Search for the cell housing the specified text and yield its [X, Y] center coordinate. 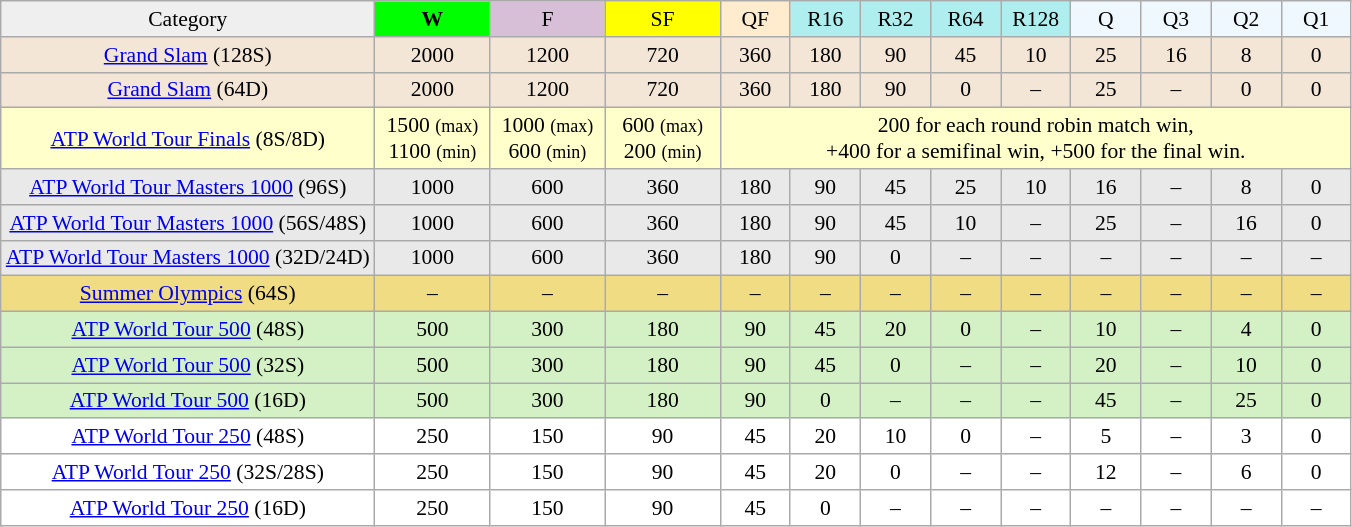
ATP World Tour 250 (48S) [188, 437]
200 for each round robin match win, +400 for a semifinal win, +500 for the final win. [1036, 138]
ATP World Tour Masters 1000 (96S) [188, 187]
12 [1106, 472]
4 [1246, 330]
ATP World Tour Masters 1000 (56S/48S) [188, 223]
1000 (max) 600 (min) [548, 138]
Q1 [1316, 19]
3 [1246, 437]
F [548, 19]
ATP World Tour 500 (32S) [188, 365]
ATP World Tour 250 (16D) [188, 508]
R128 [1036, 19]
Category [188, 19]
Grand Slam (128S) [188, 55]
6 [1246, 472]
ATP World Tour 500 (16D) [188, 401]
SF [662, 19]
ATP World Tour Finals (8S/8D) [188, 138]
ATP World Tour 250 (32S/28S) [188, 472]
600 (max) 200 (min) [662, 138]
Q [1106, 19]
Grand Slam (64D) [188, 90]
5 [1106, 437]
ATP World Tour 500 (48S) [188, 330]
R64 [966, 19]
W [432, 19]
Summer Olympics (64S) [188, 294]
ATP World Tour Masters 1000 (32D/24D) [188, 258]
Q2 [1246, 19]
Q3 [1176, 19]
1500 (max) 1100 (min) [432, 138]
R16 [825, 19]
QF [755, 19]
R32 [895, 19]
